Search for the cell housing the specified text and yield its [X, Y] center coordinate. 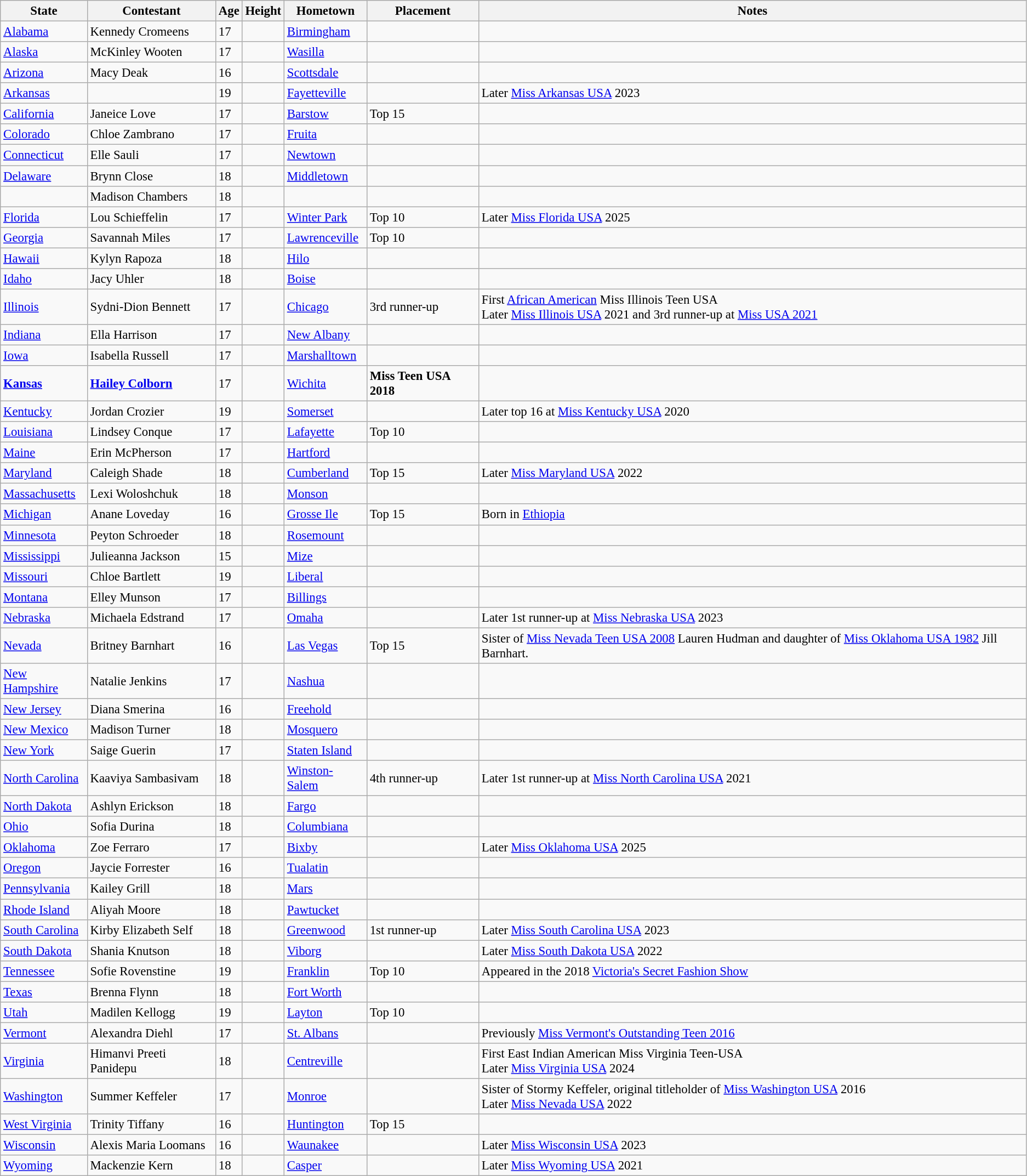
Scottsdale [326, 73]
Alexis Maria Loomans [151, 1145]
New Jersey [44, 709]
Hawaii [44, 258]
Mars [326, 889]
St. Albans [326, 1033]
Massachusetts [44, 494]
Himanvi Preeti Panidepu [151, 1061]
Madilen Kellogg [151, 1013]
Centreville [326, 1061]
Jacy Uhler [151, 279]
Hometown [326, 11]
Texas [44, 992]
Later Miss Wyoming USA 2021 [753, 1166]
South Carolina [44, 930]
North Carolina [44, 779]
Idaho [44, 279]
Freehold [326, 709]
Nevada [44, 646]
Later 1st runner-up at Miss North Carolina USA 2021 [753, 779]
First East Indian American Miss Virginia Teen-USALater Miss Virginia USA 2024 [753, 1061]
Chicago [326, 307]
Franklin [326, 971]
Barstow [326, 114]
Madison Chambers [151, 196]
Oklahoma [44, 848]
Alaska [44, 52]
Layton [326, 1013]
Hartford [326, 453]
Isabella Russell [151, 355]
New Mexico [44, 730]
Newtown [326, 155]
4th runner-up [423, 779]
Winston-Salem [326, 779]
Later Miss Arkansas USA 2023 [753, 93]
Wisconsin [44, 1145]
New Albany [326, 335]
Born in Ethiopia [753, 515]
Mississippi [44, 556]
Omaha [326, 618]
3rd runner-up [423, 307]
Casper [326, 1166]
Saige Guerin [151, 751]
Shania Knutson [151, 951]
Louisiana [44, 432]
Marshalltown [326, 355]
Las Vegas [326, 646]
Montana [44, 597]
New Hampshire [44, 681]
West Virginia [44, 1124]
Chloe Zambrano [151, 134]
Later Miss Wisconsin USA 2023 [753, 1145]
Wyoming [44, 1166]
Birmingham [326, 32]
First African American Miss Illinois Teen USALater Miss Illinois USA 2021 and 3rd runner-up at Miss USA 2021 [753, 307]
Middletown [326, 176]
Sofie Rovenstine [151, 971]
California [44, 114]
Lafayette [326, 432]
Monroe [326, 1097]
Zoe Ferraro [151, 848]
New York [44, 751]
Billings [326, 597]
Wichita [326, 384]
Trinity Tiffany [151, 1124]
State [44, 11]
Virginia [44, 1061]
Sister of Miss Nevada Teen USA 2008 Lauren Hudman and daughter of Miss Oklahoma USA 1982 Jill Barnhart. [753, 646]
Sydni-Dion Bennett [151, 307]
Janeice Love [151, 114]
Ohio [44, 827]
Mosquero [326, 730]
Elley Munson [151, 597]
Vermont [44, 1033]
Madison Turner [151, 730]
Delaware [44, 176]
Georgia [44, 237]
Alabama [44, 32]
Maryland [44, 473]
Missouri [44, 576]
Diana Smerina [151, 709]
Kaaviya Sambasivam [151, 779]
Previously Miss Vermont's Outstanding Teen 2016 [753, 1033]
Later Miss Oklahoma USA 2025 [753, 848]
Lindsey Conque [151, 432]
Jordan Crozier [151, 412]
Sofia Durina [151, 827]
Kirby Elizabeth Self [151, 930]
Fargo [326, 806]
Wasilla [326, 52]
Waunakee [326, 1145]
Rhode Island [44, 910]
Macy Deak [151, 73]
Minnesota [44, 535]
Iowa [44, 355]
Anane Loveday [151, 515]
Jaycie Forrester [151, 868]
Nebraska [44, 618]
Rosemount [326, 535]
1st runner-up [423, 930]
Somerset [326, 412]
Later top 16 at Miss Kentucky USA 2020 [753, 412]
Viborg [326, 951]
Appeared in the 2018 Victoria's Secret Fashion Show [753, 971]
Boise [326, 279]
Fayetteville [326, 93]
Ashlyn Erickson [151, 806]
South Dakota [44, 951]
Kennedy Cromeens [151, 32]
Aliyah Moore [151, 910]
Hailey Colborn [151, 384]
McKinley Wooten [151, 52]
15 [229, 556]
Michigan [44, 515]
Summer Keffeler [151, 1097]
Columbiana [326, 827]
Utah [44, 1013]
Pawtucket [326, 910]
Connecticut [44, 155]
Lawrenceville [326, 237]
Savannah Miles [151, 237]
Kentucky [44, 412]
Later Miss South Carolina USA 2023 [753, 930]
Arkansas [44, 93]
Caleigh Shade [151, 473]
Kailey Grill [151, 889]
Sister of Stormy Keffeler, original titleholder of Miss Washington USA 2016Later Miss Nevada USA 2022 [753, 1097]
Cumberland [326, 473]
Tualatin [326, 868]
Hilo [326, 258]
Oregon [44, 868]
Mize [326, 556]
Erin McPherson [151, 453]
Indiana [44, 335]
Florida [44, 217]
Miss Teen USA 2018 [423, 384]
Colorado [44, 134]
Staten Island [326, 751]
Winter Park [326, 217]
Ella Harrison [151, 335]
Fort Worth [326, 992]
Mackenzie Kern [151, 1166]
Later Miss Maryland USA 2022 [753, 473]
Lexi Woloshchuk [151, 494]
Later Miss Florida USA 2025 [753, 217]
Greenwood [326, 930]
Peyton Schroeder [151, 535]
Grosse Ile [326, 515]
Kylyn Rapoza [151, 258]
Huntington [326, 1124]
Placement [423, 11]
Chloe Bartlett [151, 576]
Brynn Close [151, 176]
Age [229, 11]
Contestant [151, 11]
Brenna Flynn [151, 992]
Lou Schieffelin [151, 217]
North Dakota [44, 806]
Arizona [44, 73]
Kansas [44, 384]
Illinois [44, 307]
Washington [44, 1097]
Britney Barnhart [151, 646]
Alexandra Diehl [151, 1033]
Nashua [326, 681]
Elle Sauli [151, 155]
Notes [753, 11]
Julieanna Jackson [151, 556]
Fruita [326, 134]
Monson [326, 494]
Tennessee [44, 971]
Maine [44, 453]
Natalie Jenkins [151, 681]
Michaela Edstrand [151, 618]
Later 1st runner-up at Miss Nebraska USA 2023 [753, 618]
Later Miss South Dakota USA 2022 [753, 951]
Height [263, 11]
Pennsylvania [44, 889]
Liberal [326, 576]
Bixby [326, 848]
